Return the (x, y) coordinate for the center point of the cell that contains the specified text.  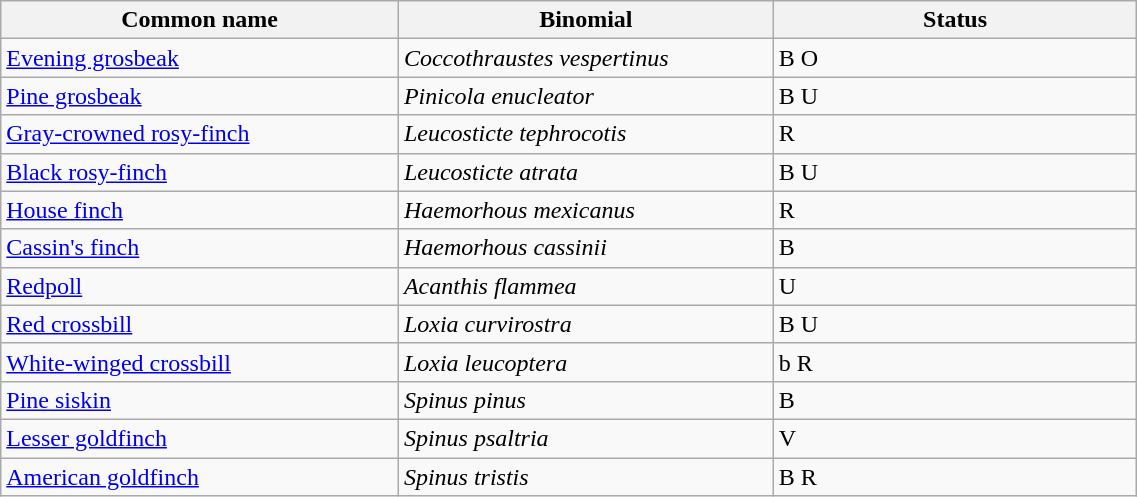
Haemorhous mexicanus (586, 210)
Gray-crowned rosy-finch (200, 134)
Red crossbill (200, 324)
American goldfinch (200, 477)
Haemorhous cassinii (586, 248)
Lesser goldfinch (200, 438)
B O (955, 58)
Loxia curvirostra (586, 324)
Acanthis flammea (586, 286)
White-winged crossbill (200, 362)
V (955, 438)
Leucosticte atrata (586, 172)
Common name (200, 20)
Binomial (586, 20)
Evening grosbeak (200, 58)
U (955, 286)
b R (955, 362)
Loxia leucoptera (586, 362)
Status (955, 20)
Leucosticte tephrocotis (586, 134)
Pine siskin (200, 400)
Redpoll (200, 286)
Coccothraustes vespertinus (586, 58)
Spinus psaltria (586, 438)
Spinus pinus (586, 400)
Spinus tristis (586, 477)
Black rosy-finch (200, 172)
B R (955, 477)
House finch (200, 210)
Pine grosbeak (200, 96)
Pinicola enucleator (586, 96)
Cassin's finch (200, 248)
